Identify which cell holds the provided text, then report its [X, Y] central coordinate. 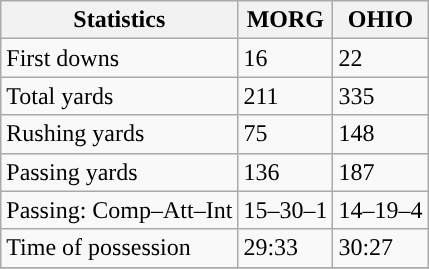
29:33 [286, 248]
First downs [120, 58]
MORG [286, 20]
30:27 [380, 248]
Passing yards [120, 172]
Time of possession [120, 248]
Statistics [120, 20]
22 [380, 58]
75 [286, 134]
Rushing yards [120, 134]
211 [286, 96]
187 [380, 172]
14–19–4 [380, 210]
OHIO [380, 20]
15–30–1 [286, 210]
16 [286, 58]
Passing: Comp–Att–Int [120, 210]
136 [286, 172]
335 [380, 96]
Total yards [120, 96]
148 [380, 134]
